Return (X, Y) of the center of cell containing provided text 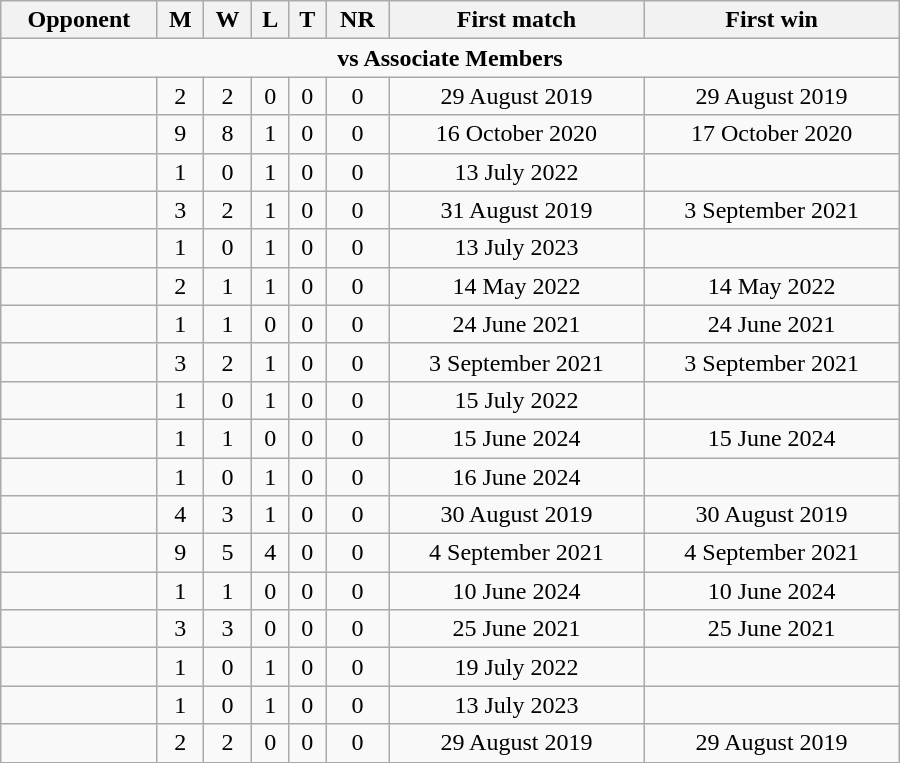
First match (516, 20)
16 June 2024 (516, 477)
T (308, 20)
NR (358, 20)
Opponent (79, 20)
13 July 2022 (516, 172)
vs Associate Members (450, 58)
L (270, 20)
16 October 2020 (516, 134)
M (180, 20)
8 (227, 134)
19 July 2022 (516, 667)
W (227, 20)
5 (227, 553)
31 August 2019 (516, 210)
17 October 2020 (772, 134)
15 July 2022 (516, 400)
First win (772, 20)
